From the cell containing the given text, extract its center point as (X, Y) coordinate. 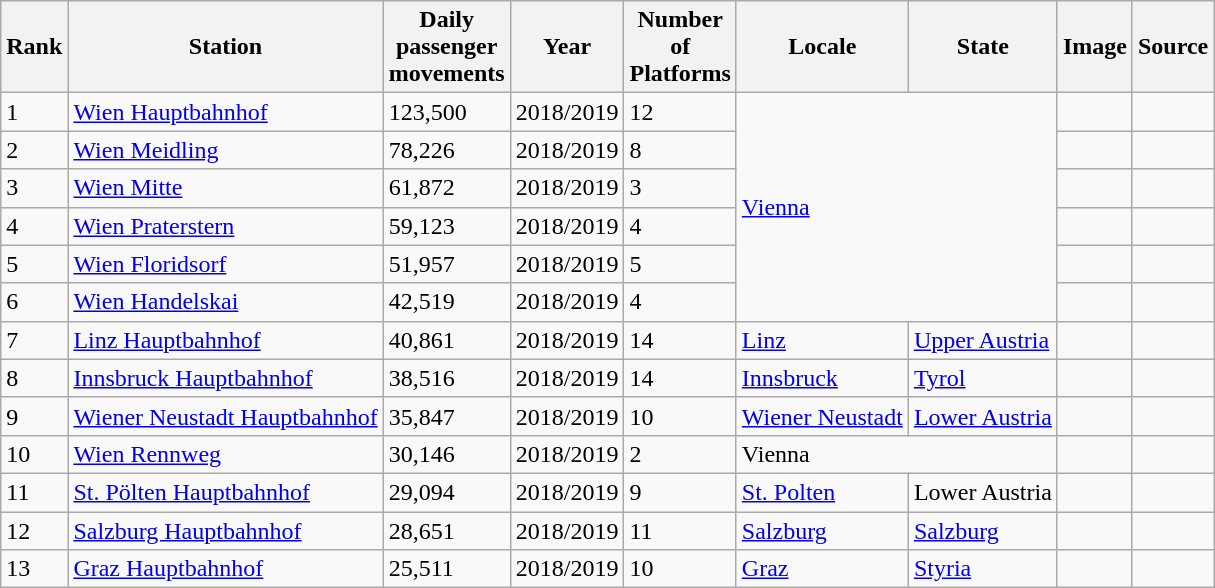
Tyrol (982, 378)
St. Pölten Hauptbahnhof (226, 492)
Wien Mitte (226, 188)
40,861 (446, 340)
Styria (982, 569)
Image (1094, 47)
Wien Rennweg (226, 454)
Linz (822, 340)
Wien Handelskai (226, 302)
NumberofPlatforms (680, 47)
Upper Austria (982, 340)
78,226 (446, 150)
Wien Praterstern (226, 226)
State (982, 47)
35,847 (446, 416)
1 (34, 112)
Locale (822, 47)
59,123 (446, 226)
25,511 (446, 569)
Rank (34, 47)
Source (1172, 47)
51,957 (446, 264)
123,500 (446, 112)
38,516 (446, 378)
Salzburg Hauptbahnhof (226, 531)
42,519 (446, 302)
Wien Hauptbahnhof (226, 112)
Graz Hauptbahnhof (226, 569)
Graz (822, 569)
Wiener Neustadt (822, 416)
Dailypassengermovements (446, 47)
Wien Meidling (226, 150)
6 (34, 302)
7 (34, 340)
13 (34, 569)
Innsbruck (822, 378)
Linz Hauptbahnhof (226, 340)
Year (567, 47)
Station (226, 47)
St. Polten (822, 492)
28,651 (446, 531)
Wien Floridsorf (226, 264)
Wiener Neustadt Hauptbahnhof (226, 416)
30,146 (446, 454)
Innsbruck Hauptbahnhof (226, 378)
29,094 (446, 492)
61,872 (446, 188)
